Locate the cell with the specified text and output its [x, y] center coordinate. 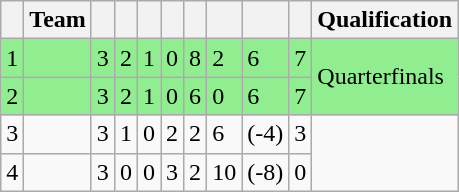
Team [58, 20]
(-4) [266, 134]
Quarterfinals [385, 77]
8 [196, 58]
Qualification [385, 20]
10 [224, 172]
(-8) [266, 172]
4 [12, 172]
